From the cell containing the given text, extract its center point as (X, Y) coordinate. 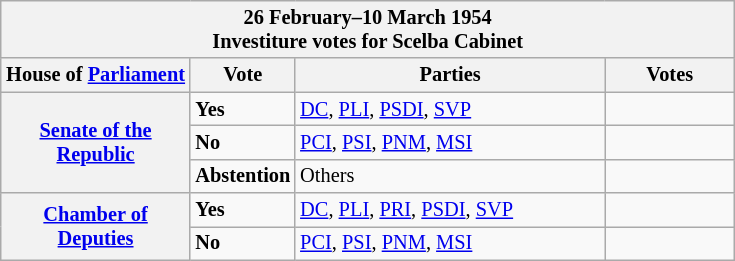
Parties (450, 75)
Chamber of Deputies (96, 226)
26 February–10 March 1954Investiture votes for Scelba Cabinet (368, 29)
DC, PLI, PSDI, SVP (450, 109)
DC, PLI, PRI, PSDI, SVP (450, 210)
Others (450, 176)
Votes (670, 75)
Vote (242, 75)
House of Parliament (96, 75)
Abstention (242, 176)
Senate of the Republic (96, 142)
